Provide the (x, y) coordinate of the cell's center where the given text is located.  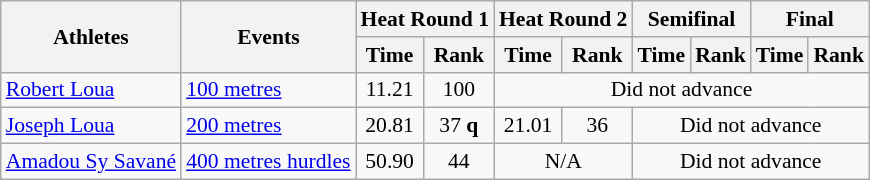
Athletes (91, 36)
Semifinal (691, 19)
Robert Loua (91, 90)
Heat Round 1 (425, 19)
Events (268, 36)
21.01 (528, 126)
37 q (459, 126)
400 metres hurdles (268, 162)
N/A (563, 162)
Joseph Loua (91, 126)
20.81 (390, 126)
100 metres (268, 90)
200 metres (268, 126)
44 (459, 162)
Final (810, 19)
50.90 (390, 162)
Amadou Sy Savané (91, 162)
100 (459, 90)
Heat Round 2 (563, 19)
11.21 (390, 90)
36 (597, 126)
